Identify which cell holds the provided text, then report its [X, Y] central coordinate. 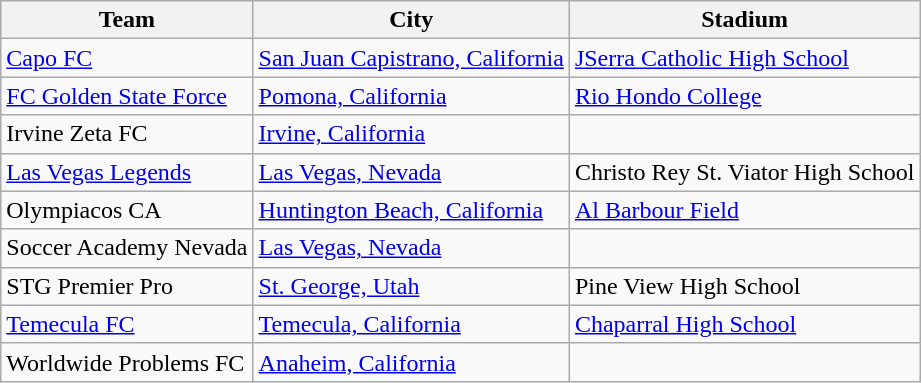
Rio Hondo College [744, 96]
Olympiacos CA [127, 210]
St. George, Utah [411, 286]
Team [127, 20]
Stadium [744, 20]
Irvine, California [411, 134]
Christo Rey St. Viator High School [744, 172]
Las Vegas Legends [127, 172]
Al Barbour Field [744, 210]
Pine View High School [744, 286]
Anaheim, California [411, 362]
Capo FC [127, 58]
STG Premier Pro [127, 286]
Temecula FC [127, 324]
JSerra Catholic High School [744, 58]
Worldwide Problems FC [127, 362]
Soccer Academy Nevada [127, 248]
San Juan Capistrano, California [411, 58]
Huntington Beach, California [411, 210]
Pomona, California [411, 96]
Temecula, California [411, 324]
City [411, 20]
FC Golden State Force [127, 96]
Chaparral High School [744, 324]
Irvine Zeta FC [127, 134]
